From the cell containing the given text, extract its center point as [X, Y] coordinate. 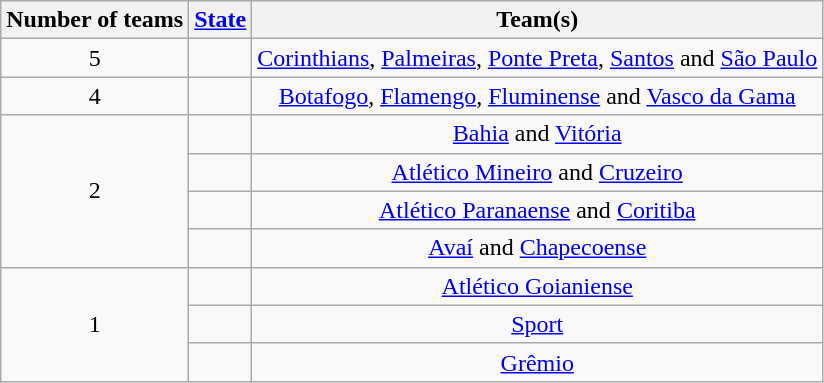
2 [95, 191]
Botafogo, Flamengo, Fluminense and Vasco da Gama [538, 96]
Atlético Goianiense [538, 286]
Number of teams [95, 20]
4 [95, 96]
Bahia and Vitória [538, 134]
Avaí and Chapecoense [538, 248]
Sport [538, 324]
5 [95, 58]
Corinthians, Palmeiras, Ponte Preta, Santos and São Paulo [538, 58]
1 [95, 324]
Grêmio [538, 362]
Team(s) [538, 20]
Atlético Mineiro and Cruzeiro [538, 172]
Atlético Paranaense and Coritiba [538, 210]
State [220, 20]
